Pinpoint the cell where the given text exists, returning its [X, Y] midpoint coordinate. 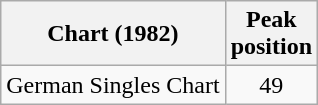
49 [271, 85]
Chart (1982) [113, 34]
German Singles Chart [113, 85]
Peakposition [271, 34]
